Locate the cell with the specified text and output its [x, y] center coordinate. 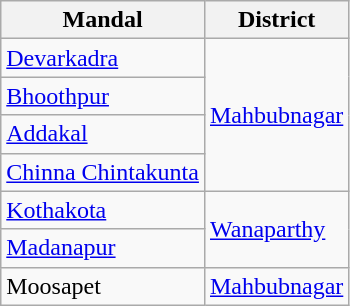
Mandal [103, 20]
Kothakota [103, 210]
Wanaparthy [276, 229]
Addakal [103, 134]
Chinna Chintakunta [103, 172]
Moosapet [103, 286]
Devarkadra [103, 58]
District [276, 20]
Bhoothpur [103, 96]
Madanapur [103, 248]
